Output the [X, Y] coordinate of the center of the cell containing the given text.  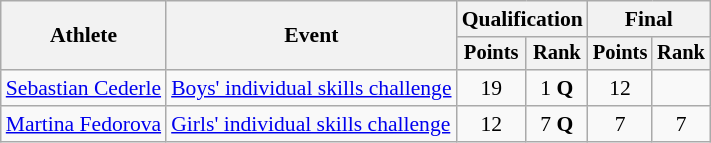
7 Q [557, 124]
Event [311, 36]
Qualification [522, 19]
Final [649, 19]
1 Q [557, 88]
Sebastian Cederle [84, 88]
19 [492, 88]
Girls' individual skills challenge [311, 124]
Boys' individual skills challenge [311, 88]
Athlete [84, 36]
Martina Fedorova [84, 124]
